Output the (X, Y) coordinate of the center of the cell containing the given text.  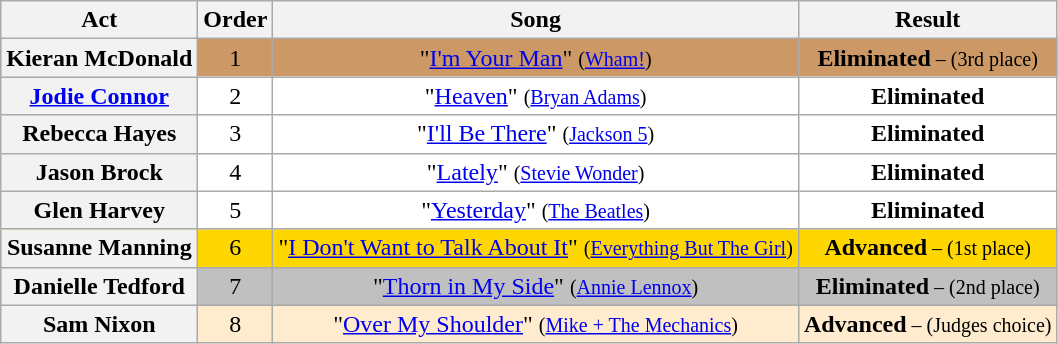
"Over My Shoulder" (Mike + The Mechanics) (536, 324)
"I'm Your Man" (Wham!) (536, 58)
6 (236, 248)
Eliminated – (3rd place) (928, 58)
7 (236, 286)
Eliminated – (2nd place) (928, 286)
Danielle Tedford (100, 286)
"Lately" (Stevie Wonder) (536, 172)
Advanced – (Judges choice) (928, 324)
"Heaven" (Bryan Adams) (536, 96)
Song (536, 20)
Rebecca Hayes (100, 134)
"Thorn in My Side" (Annie Lennox) (536, 286)
2 (236, 96)
Order (236, 20)
3 (236, 134)
8 (236, 324)
"I'll Be There" (Jackson 5) (536, 134)
Susanne Manning (100, 248)
Kieran McDonald (100, 58)
Jodie Connor (100, 96)
"I Don't Want to Talk About It" (Everything But The Girl) (536, 248)
Sam Nixon (100, 324)
Result (928, 20)
Jason Brock (100, 172)
5 (236, 210)
"Yesterday" (The Beatles) (536, 210)
Act (100, 20)
4 (236, 172)
1 (236, 58)
Advanced – (1st place) (928, 248)
Glen Harvey (100, 210)
